Find where the given text appears and provide that cell's center as (x, y) coordinate. 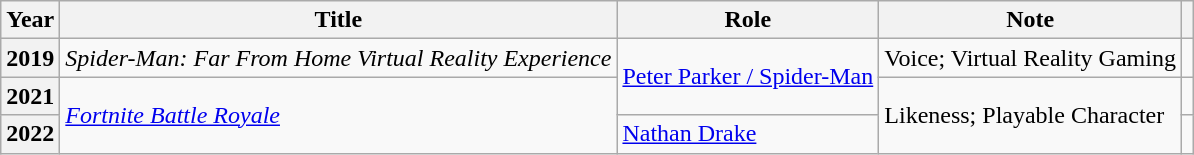
Note (1030, 20)
Voice; Virtual Reality Gaming (1030, 58)
Peter Parker / Spider-Man (748, 77)
2019 (30, 58)
Likeness; Playable Character (1030, 115)
Year (30, 20)
Role (748, 20)
Spider-Man: Far From Home Virtual Reality Experience (338, 58)
Title (338, 20)
Nathan Drake (748, 134)
2022 (30, 134)
2021 (30, 96)
Fortnite Battle Royale (338, 115)
